Identify which cell holds the provided text, then report its [x, y] central coordinate. 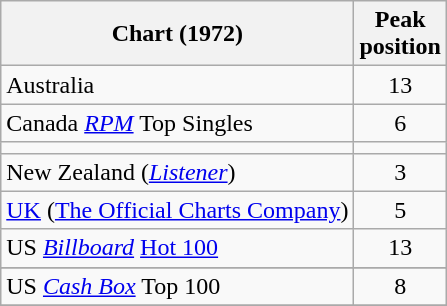
Australia [178, 85]
Chart (1972) [178, 34]
US Cash Box Top 100 [178, 286]
Peakposition [400, 34]
UK (The Official Charts Company) [178, 210]
New Zealand (Listener) [178, 172]
US Billboard Hot 100 [178, 248]
6 [400, 123]
Canada RPM Top Singles [178, 123]
5 [400, 210]
8 [400, 286]
3 [400, 172]
